Find where the given text appears and provide that cell's center as (X, Y) coordinate. 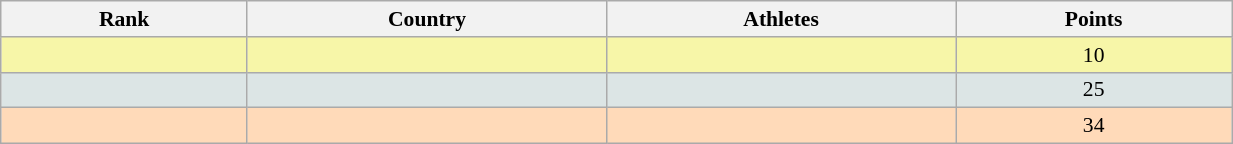
10 (1094, 55)
Athletes (782, 19)
25 (1094, 90)
34 (1094, 126)
Country (426, 19)
Points (1094, 19)
Rank (124, 19)
